Detect which cell encompasses the target text, then output its (X, Y) center coordinate. 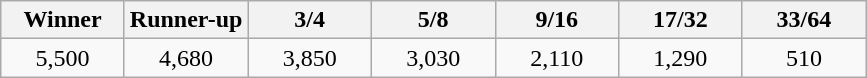
1,290 (681, 58)
3,850 (310, 58)
Runner-up (186, 20)
3/4 (310, 20)
Winner (63, 20)
3,030 (433, 58)
33/64 (804, 20)
9/16 (557, 20)
17/32 (681, 20)
4,680 (186, 58)
5/8 (433, 20)
2,110 (557, 58)
510 (804, 58)
5,500 (63, 58)
